Find where the given text appears and provide that cell's center as (x, y) coordinate. 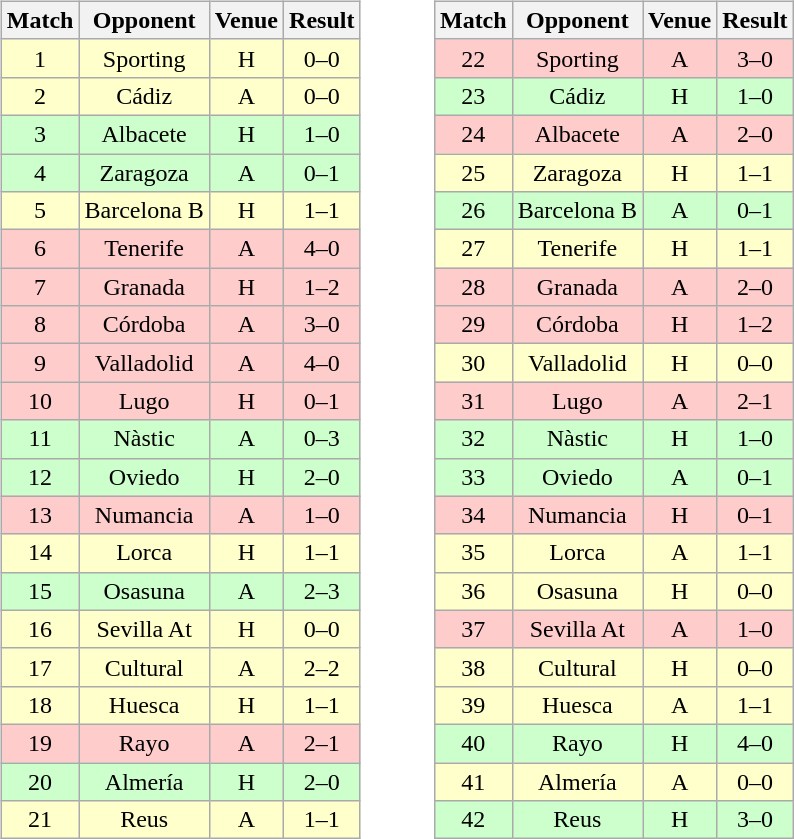
32 (473, 439)
27 (473, 249)
33 (473, 477)
5 (40, 211)
28 (473, 287)
18 (40, 705)
2–2 (322, 667)
38 (473, 667)
26 (473, 211)
34 (473, 515)
1 (40, 58)
24 (473, 134)
37 (473, 629)
8 (40, 325)
39 (473, 705)
2–3 (322, 591)
16 (40, 629)
12 (40, 477)
6 (40, 249)
35 (473, 553)
30 (473, 363)
21 (40, 820)
36 (473, 591)
7 (40, 287)
41 (473, 781)
23 (473, 96)
13 (40, 515)
42 (473, 820)
15 (40, 591)
29 (473, 325)
20 (40, 781)
25 (473, 173)
19 (40, 743)
4 (40, 173)
0–3 (322, 439)
31 (473, 401)
17 (40, 667)
11 (40, 439)
9 (40, 363)
40 (473, 743)
14 (40, 553)
3 (40, 134)
22 (473, 58)
2 (40, 96)
10 (40, 401)
